Identify which cell holds the provided text, then report its [X, Y] central coordinate. 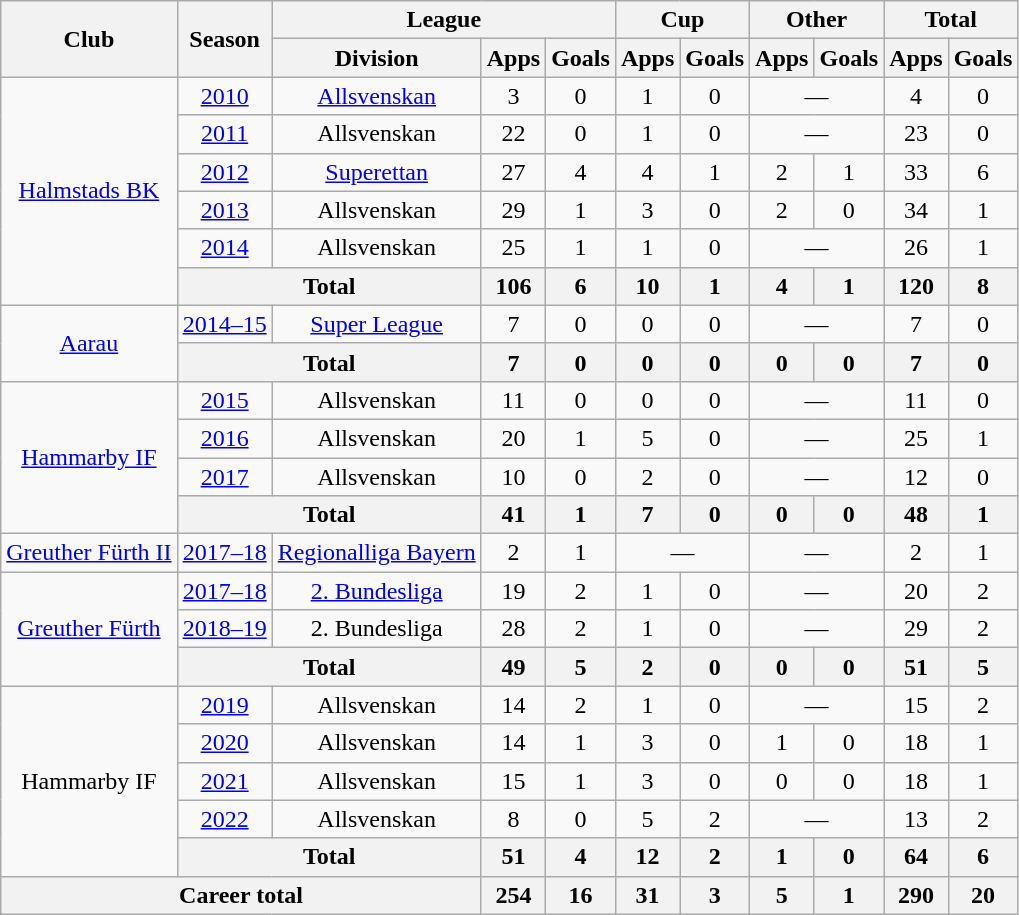
Career total [241, 895]
33 [916, 172]
27 [513, 172]
2015 [224, 400]
28 [513, 629]
48 [916, 515]
Regionalliga Bayern [376, 553]
Super League [376, 324]
23 [916, 134]
34 [916, 210]
22 [513, 134]
26 [916, 248]
Aarau [89, 343]
Greuther Fürth [89, 629]
2014–15 [224, 324]
2020 [224, 743]
Cup [682, 20]
2019 [224, 705]
31 [647, 895]
Greuther Fürth II [89, 553]
2016 [224, 438]
16 [581, 895]
League [444, 20]
290 [916, 895]
41 [513, 515]
2010 [224, 96]
120 [916, 286]
2013 [224, 210]
2021 [224, 781]
64 [916, 857]
Other [817, 20]
Season [224, 39]
2017 [224, 477]
2022 [224, 819]
254 [513, 895]
49 [513, 667]
106 [513, 286]
2011 [224, 134]
Club [89, 39]
13 [916, 819]
Division [376, 58]
2018–19 [224, 629]
Halmstads BK [89, 191]
Superettan [376, 172]
19 [513, 591]
2014 [224, 248]
2012 [224, 172]
